Determine the (x, y) coordinate at the center of the cell enclosing the given text.  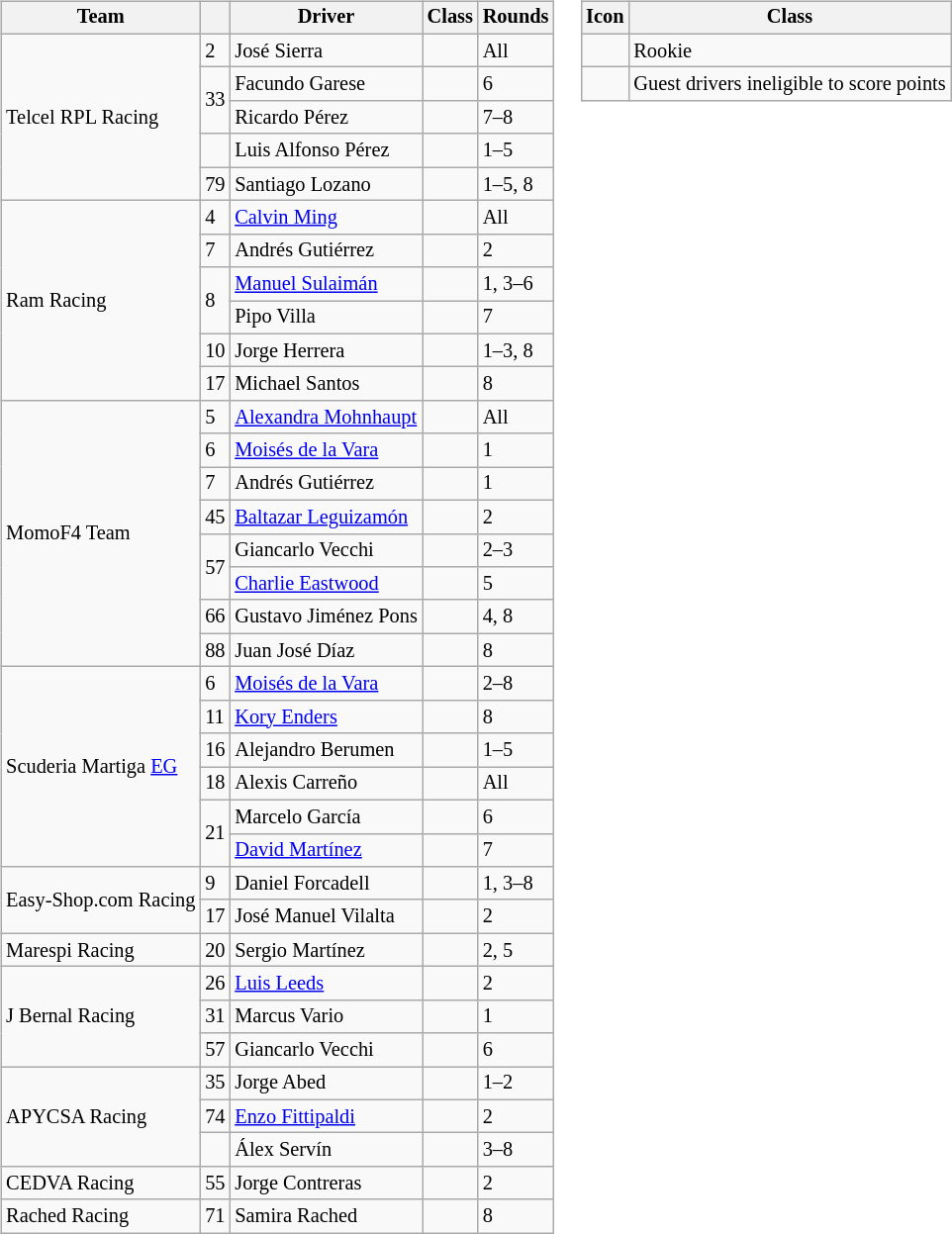
88 (215, 650)
4, 8 (517, 617)
45 (215, 517)
Gustavo Jiménez Pons (326, 617)
CEDVA Racing (101, 1184)
Rounds (517, 18)
Charlie Eastwood (326, 584)
Juan José Díaz (326, 650)
18 (215, 784)
2–3 (517, 550)
Scuderia Martiga EG (101, 767)
Telcel RPL Racing (101, 117)
Marcus Vario (326, 1016)
31 (215, 1016)
Álex Servín (326, 1150)
20 (215, 950)
1, 3–6 (517, 284)
Jorge Herrera (326, 350)
Team (101, 18)
Ram Racing (101, 301)
33 (215, 101)
Jorge Abed (326, 1084)
Icon (605, 18)
Michael Santos (326, 384)
21 (215, 833)
1–5, 8 (517, 184)
Baltazar Leguizamón (326, 517)
Easy-Shop.com Racing (101, 901)
Alexis Carreño (326, 784)
2, 5 (517, 950)
Daniel Forcadell (326, 884)
Luis Leeds (326, 984)
Guest drivers ineligible to score points (790, 84)
55 (215, 1184)
10 (215, 350)
Enzo Fittipaldi (326, 1116)
1, 3–8 (517, 884)
Rached Racing (101, 1216)
David Martínez (326, 850)
Pipo Villa (326, 318)
APYCSA Racing (101, 1116)
Alejandro Berumen (326, 750)
66 (215, 617)
2–8 (517, 684)
Marcelo García (326, 816)
1–3, 8 (517, 350)
71 (215, 1216)
Jorge Contreras (326, 1184)
Calvin Ming (326, 218)
MomoF4 Team (101, 534)
1–2 (517, 1084)
José Sierra (326, 50)
Kory Enders (326, 716)
9 (215, 884)
Facundo Garese (326, 84)
J Bernal Racing (101, 1017)
Alexandra Mohnhaupt (326, 418)
José Manuel Vilalta (326, 916)
11 (215, 716)
Luis Alfonso Pérez (326, 150)
Ricardo Pérez (326, 118)
3–8 (517, 1150)
Sergio Martínez (326, 950)
4 (215, 218)
Santiago Lozano (326, 184)
7–8 (517, 118)
35 (215, 1084)
74 (215, 1116)
Marespi Racing (101, 950)
Rookie (790, 50)
Manuel Sulaimán (326, 284)
16 (215, 750)
26 (215, 984)
79 (215, 184)
Driver (326, 18)
Samira Rached (326, 1216)
